For the text-containing cell, return its midpoint in (X, Y) coordinate format. 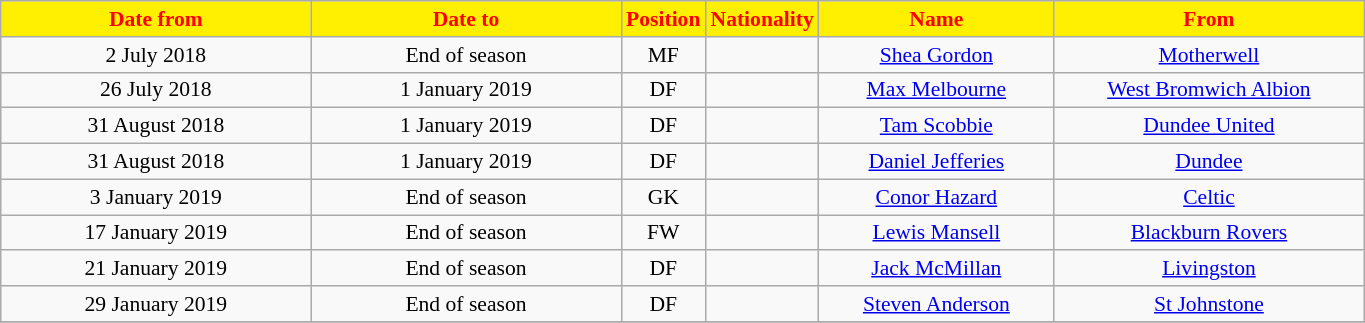
3 January 2019 (156, 197)
St Johnstone (1209, 304)
Lewis Mansell (936, 233)
Date from (156, 19)
Position (663, 19)
GK (663, 197)
21 January 2019 (156, 269)
26 July 2018 (156, 90)
Max Melbourne (936, 90)
Nationality (762, 19)
Name (936, 19)
From (1209, 19)
Daniel Jefferies (936, 162)
Dundee (1209, 162)
Celtic (1209, 197)
Blackburn Rovers (1209, 233)
17 January 2019 (156, 233)
Motherwell (1209, 55)
Shea Gordon (936, 55)
Conor Hazard (936, 197)
2 July 2018 (156, 55)
Livingston (1209, 269)
Jack McMillan (936, 269)
Tam Scobbie (936, 126)
West Bromwich Albion (1209, 90)
Steven Anderson (936, 304)
FW (663, 233)
MF (663, 55)
29 January 2019 (156, 304)
Dundee United (1209, 126)
Date to (466, 19)
